Identify which cell holds the provided text, then report its [X, Y] central coordinate. 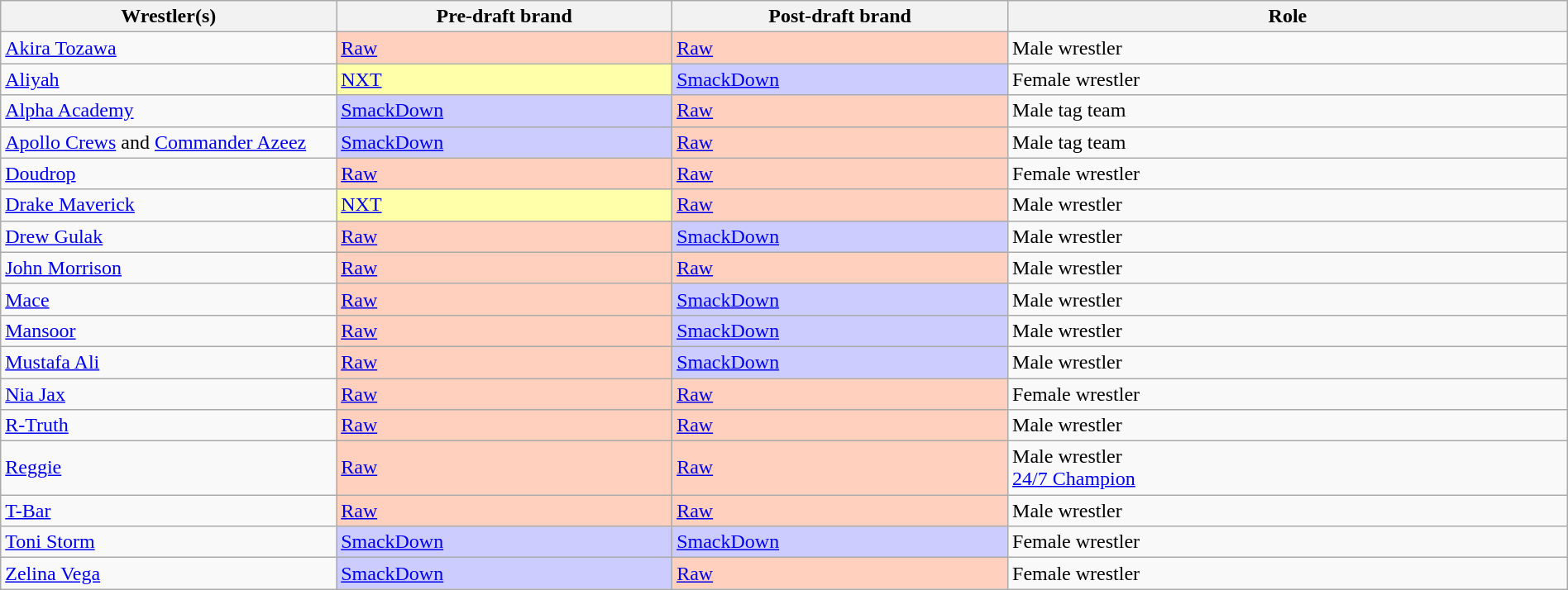
Mansoor [169, 331]
T-Bar [169, 511]
Toni Storm [169, 542]
Zelina Vega [169, 573]
Nia Jax [169, 394]
Alpha Academy [169, 111]
Drew Gulak [169, 236]
R-Truth [169, 426]
Doudrop [169, 174]
Wrestler(s) [169, 17]
Male wrestler24/7 Champion [1288, 468]
Mace [169, 299]
Drake Maverick [169, 205]
Akira Tozawa [169, 48]
Apollo Crews and Commander Azeez [169, 142]
Aliyah [169, 79]
Mustafa Ali [169, 362]
Reggie [169, 468]
John Morrison [169, 268]
Post-draft brand [840, 17]
Role [1288, 17]
Pre-draft brand [504, 17]
